Return the [x, y] coordinate for the center point of the cell that contains the specified text.  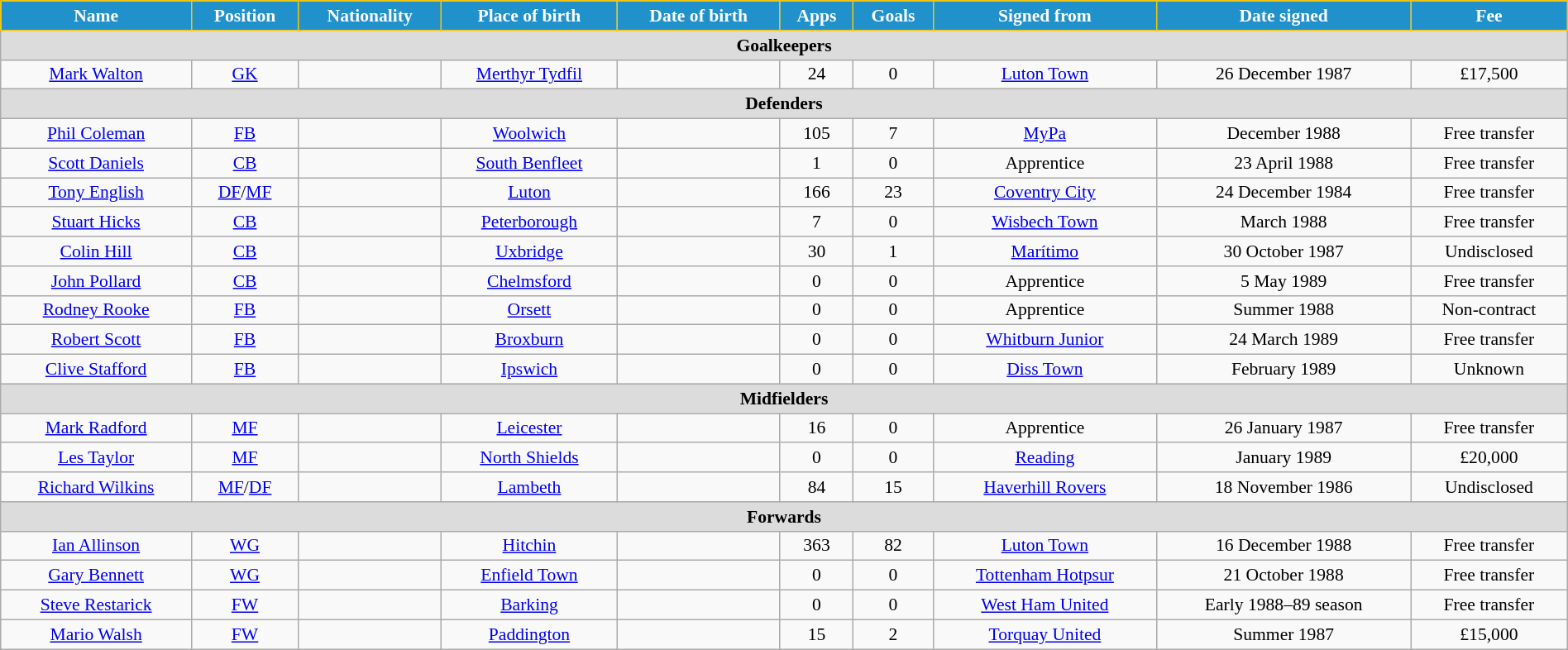
Gary Bennett [96, 576]
Scott Daniels [96, 163]
Position [245, 16]
Coventry City [1045, 193]
Date of birth [698, 16]
23 April 1988 [1284, 163]
£17,500 [1489, 74]
21 October 1988 [1284, 576]
Place of birth [529, 16]
Unknown [1489, 370]
Stuart Hicks [96, 222]
February 1989 [1284, 370]
Clive Stafford [96, 370]
Uxbridge [529, 251]
West Ham United [1045, 605]
2 [893, 634]
Whitburn Junior [1045, 340]
24 December 1984 [1284, 193]
North Shields [529, 458]
March 1988 [1284, 222]
166 [817, 193]
Wisbech Town [1045, 222]
30 [817, 251]
Nationality [370, 16]
MF/DF [245, 487]
Orsett [529, 310]
South Benfleet [529, 163]
Barking [529, 605]
Reading [1045, 458]
Paddington [529, 634]
£15,000 [1489, 634]
Robert Scott [96, 340]
Hitchin [529, 546]
105 [817, 134]
December 1988 [1284, 134]
Goalkeepers [784, 45]
Lambeth [529, 487]
Haverhill Rovers [1045, 487]
Non-contract [1489, 310]
Luton [529, 193]
Colin Hill [96, 251]
Leicester [529, 428]
Tony English [96, 193]
Summer 1988 [1284, 310]
Torquay United [1045, 634]
Ian Allinson [96, 546]
January 1989 [1284, 458]
16 [817, 428]
MyPa [1045, 134]
Chelmsford [529, 281]
Name [96, 16]
363 [817, 546]
DF/MF [245, 193]
Forwards [784, 517]
Peterborough [529, 222]
16 December 1988 [1284, 546]
23 [893, 193]
Signed from [1045, 16]
Rodney Rooke [96, 310]
Goals [893, 16]
30 October 1987 [1284, 251]
Defenders [784, 104]
Date signed [1284, 16]
18 November 1986 [1284, 487]
26 January 1987 [1284, 428]
Midfielders [784, 399]
Mark Walton [96, 74]
Tottenham Hotpsur [1045, 576]
82 [893, 546]
Early 1988–89 season [1284, 605]
Broxburn [529, 340]
Enfield Town [529, 576]
Mario Walsh [96, 634]
Woolwich [529, 134]
Les Taylor [96, 458]
£20,000 [1489, 458]
Mark Radford [96, 428]
Richard Wilkins [96, 487]
84 [817, 487]
Diss Town [1045, 370]
Apps [817, 16]
Phil Coleman [96, 134]
Ipswich [529, 370]
GK [245, 74]
5 May 1989 [1284, 281]
John Pollard [96, 281]
Fee [1489, 16]
24 [817, 74]
26 December 1987 [1284, 74]
Summer 1987 [1284, 634]
24 March 1989 [1284, 340]
Marítimo [1045, 251]
Merthyr Tydfil [529, 74]
Steve Restarick [96, 605]
